Provide the [X, Y] coordinate of the cell's center where the given text is located.  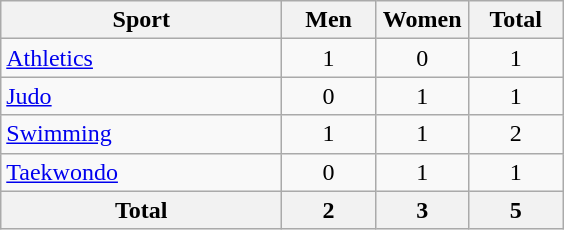
5 [516, 210]
Women [422, 20]
Judo [142, 96]
Sport [142, 20]
Taekwondo [142, 172]
Men [329, 20]
Swimming [142, 134]
Athletics [142, 58]
3 [422, 210]
